Provide the [x, y] coordinate of the cell's center where the given text is located.  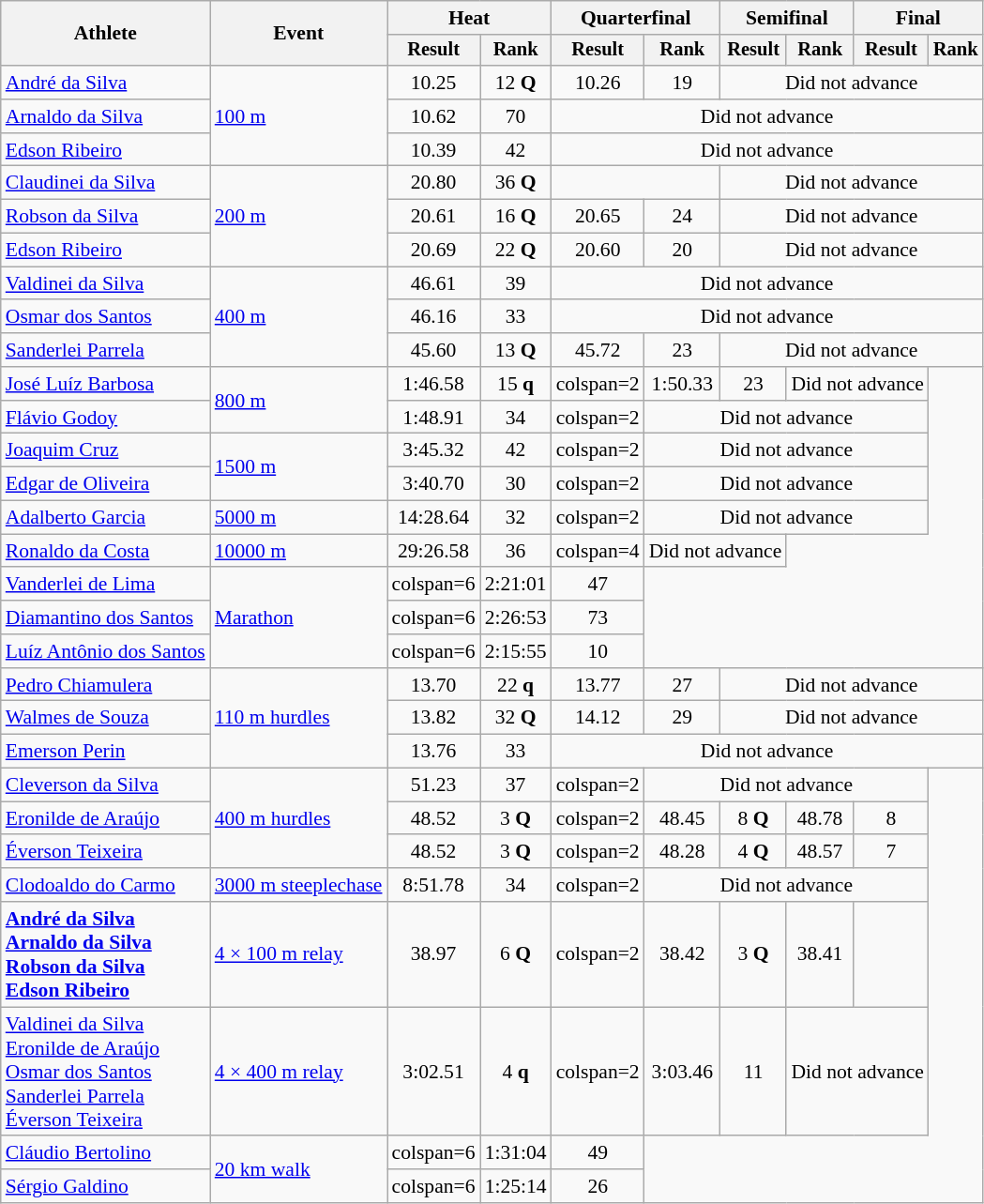
2:21:01 [516, 585]
Walmes de Souza [105, 718]
45.60 [433, 350]
6 Q [516, 954]
20.61 [433, 217]
20.65 [598, 217]
32 [516, 518]
Quarterfinal [636, 18]
38.41 [820, 954]
400 m hurdles [298, 818]
3:45.32 [433, 450]
8 Q [753, 818]
8 [891, 818]
16 Q [516, 217]
48.45 [683, 818]
30 [516, 484]
46.61 [433, 283]
22 q [516, 685]
1:31:04 [516, 1153]
13.70 [433, 685]
10000 m [298, 551]
Luíz Antônio dos Santos [105, 651]
Osmar dos Santos [105, 317]
André da Silva [105, 83]
3:03.46 [683, 1072]
13 Q [516, 350]
Arnaldo da Silva [105, 116]
39 [516, 283]
4 q [516, 1072]
Heat [469, 18]
Ronaldo da Costa [105, 551]
Athlete [105, 34]
46.16 [433, 317]
2:26:53 [516, 617]
800 m [298, 400]
13.82 [433, 718]
Edgar de Oliveira [105, 484]
49 [598, 1153]
10 [598, 651]
8:51.78 [433, 885]
Clodoaldo do Carmo [105, 885]
45.72 [598, 350]
12 Q [516, 83]
Robson da Silva [105, 217]
Final [918, 18]
Event [298, 34]
32 Q [516, 718]
20.60 [598, 251]
3:40.70 [433, 484]
4 Q [753, 852]
colspan=4 [598, 551]
10.62 [433, 116]
Éverson Teixeira [105, 852]
Valdinei da Silva [105, 283]
4 × 400 m relay [298, 1072]
20 [683, 251]
19 [683, 83]
1:25:14 [516, 1186]
27 [683, 685]
36 [516, 551]
13.76 [433, 752]
400 m [298, 317]
1:50.33 [683, 384]
3000 m steeplechase [298, 885]
47 [598, 585]
Semifinal [787, 18]
11 [753, 1072]
20 km walk [298, 1169]
200 m [298, 216]
51.23 [433, 785]
Adalberto Garcia [105, 518]
2:15:55 [516, 651]
73 [598, 617]
20.69 [433, 251]
48.57 [820, 852]
10.25 [433, 83]
Cláudio Bertolino [105, 1153]
10.39 [433, 150]
38.97 [433, 954]
29:26.58 [433, 551]
Flávio Godoy [105, 418]
22 Q [516, 251]
Diamantino dos Santos [105, 617]
5000 m [298, 518]
Vanderlei de Lima [105, 585]
Claudinei da Silva [105, 183]
Sanderlei Parrela [105, 350]
3:02.51 [433, 1072]
1:48.91 [433, 418]
14:28.64 [433, 518]
1500 m [298, 467]
Sérgio Galdino [105, 1186]
Eronilde de Araújo [105, 818]
24 [683, 217]
7 [891, 852]
48.28 [683, 852]
1:46.58 [433, 384]
4 × 100 m relay [298, 954]
André da SilvaArnaldo da SilvaRobson da SilvaEdson Ribeiro [105, 954]
Cleverson da Silva [105, 785]
29 [683, 718]
15 q [516, 384]
38.42 [683, 954]
36 Q [516, 183]
10.26 [598, 83]
13.77 [598, 685]
20.80 [433, 183]
Emerson Perin [105, 752]
14.12 [598, 718]
48.78 [820, 818]
Joaquim Cruz [105, 450]
110 m hurdles [298, 719]
Pedro Chiamulera [105, 685]
26 [598, 1186]
José Luíz Barbosa [105, 384]
70 [516, 116]
Valdinei da SilvaEronilde de AraújoOsmar dos SantosSanderlei ParrelaÉverson Teixeira [105, 1072]
100 m [298, 116]
37 [516, 785]
Marathon [298, 617]
